Search for the cell housing the specified text and yield its (x, y) center coordinate. 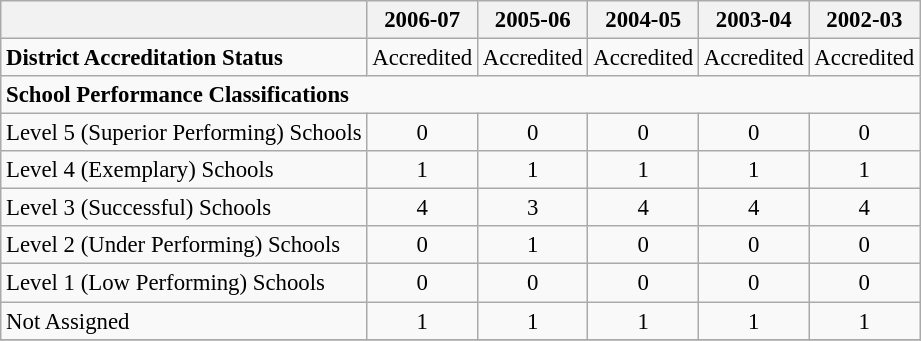
Level 3 (Successful) Schools (184, 208)
2006-07 (422, 20)
3 (532, 208)
Level 1 (Low Performing) Schools (184, 283)
Not Assigned (184, 321)
2003-04 (754, 20)
School Performance Classifications (460, 95)
2002-03 (864, 20)
Level 4 (Exemplary) Schools (184, 170)
District Accreditation Status (184, 58)
2004-05 (644, 20)
Level 2 (Under Performing) Schools (184, 245)
2005-06 (532, 20)
Level 5 (Superior Performing) Schools (184, 133)
